Determine the (X, Y) coordinate at the center of the cell enclosing the given text.  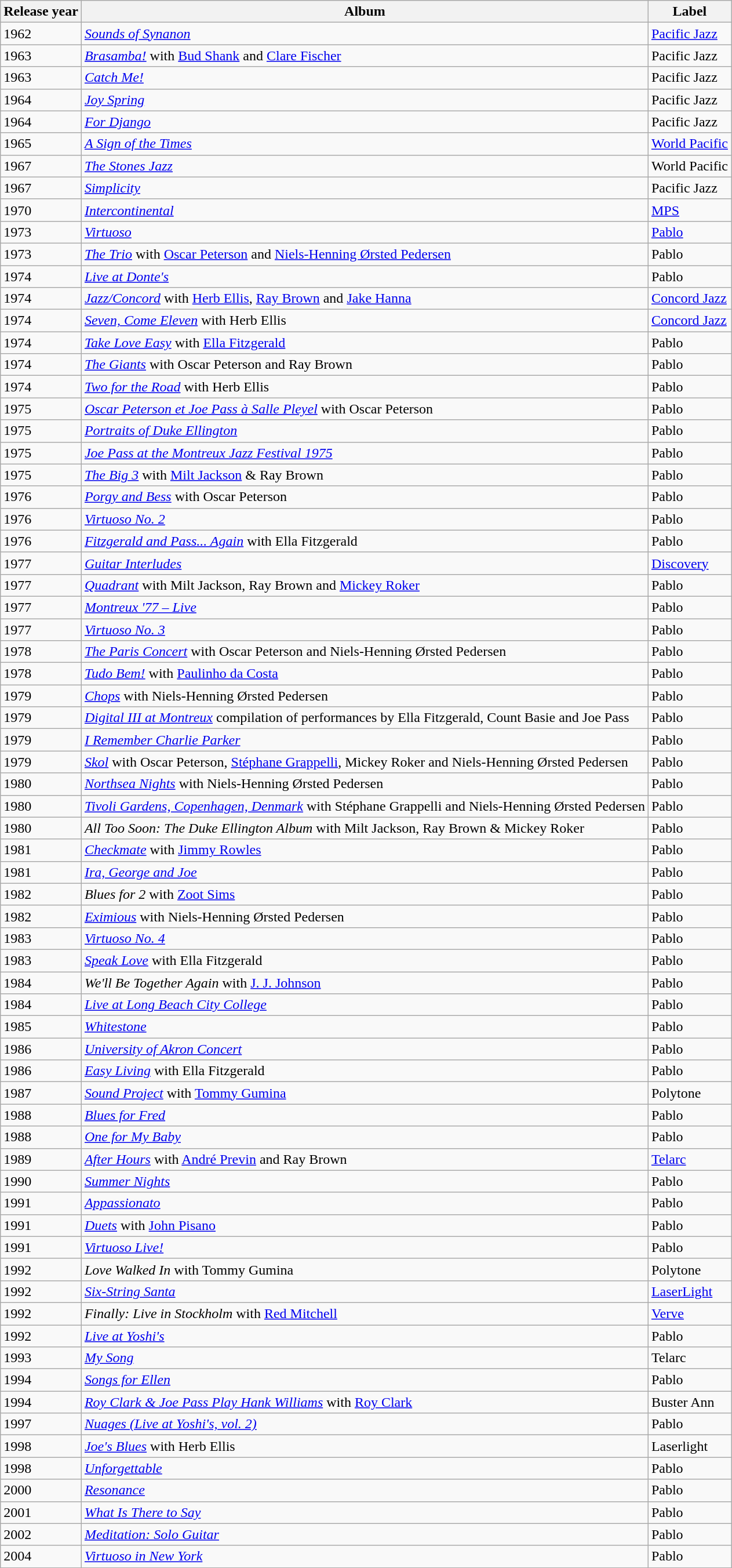
Take Love Easy with Ella Fitzgerald (365, 343)
Ira, George and Joe (365, 872)
Eximious with Niels-Henning Ørsted Pedersen (365, 916)
Fitzgerald and Pass... Again with Ella Fitzgerald (365, 541)
Intercontinental (365, 210)
Buster Ann (690, 1402)
Meditation: Solo Guitar (365, 1534)
Oscar Peterson et Joe Pass à Salle Pleyel with Oscar Peterson (365, 409)
What Is There to Say (365, 1512)
Duets with John Pisano (365, 1225)
Portraits of Duke Ellington (365, 431)
Easy Living with Ella Fitzgerald (365, 1071)
Blues for 2 with Zoot Sims (365, 894)
Virtuoso (365, 232)
Summer Nights (365, 1181)
Virtuoso No. 2 (365, 519)
2002 (41, 1534)
Northsea Nights with Niels-Henning Ørsted Pedersen (365, 784)
Live at Yoshi's (365, 1335)
Tudo Bem! with Paulinho da Costa (365, 674)
1985 (41, 1027)
Virtuoso Live! (365, 1247)
2004 (41, 1556)
Live at Donte's (365, 277)
Resonance (365, 1490)
University of Akron Concert (365, 1049)
Seven, Come Eleven with Herb Ellis (365, 321)
My Song (365, 1358)
Virtuoso No. 3 (365, 629)
For Django (365, 122)
Virtuoso No. 4 (365, 938)
1990 (41, 1181)
Laserlight (690, 1446)
1997 (41, 1424)
The Trio with Oscar Peterson and Niels-Henning Ørsted Pedersen (365, 254)
All Too Soon: The Duke Ellington Album with Milt Jackson, Ray Brown & Mickey Roker (365, 828)
The Big 3 with Milt Jackson & Ray Brown (365, 475)
Release year (41, 12)
Joe's Blues with Herb Ellis (365, 1446)
Digital III at Montreux compilation of performances by Ella Fitzgerald, Count Basie and Joe Pass (365, 718)
Whitestone (365, 1027)
Tivoli Gardens, Copenhagen, Denmark with Stéphane Grappelli and Niels-Henning Ørsted Pedersen (365, 806)
Brasamba! with Bud Shank and Clare Fischer (365, 56)
Jazz/Concord with Herb Ellis, Ray Brown and Jake Hanna (365, 299)
The Stones Jazz (365, 166)
Simplicity (365, 188)
Two for the Road with Herb Ellis (365, 387)
Label (690, 12)
We'll Be Together Again with J. J. Johnson (365, 983)
1987 (41, 1093)
Porgy and Bess with Oscar Peterson (365, 497)
Six-String Santa (365, 1291)
I Remember Charlie Parker (365, 740)
Montreux '77 – Live (365, 607)
Checkmate with Jimmy Rowles (365, 850)
2000 (41, 1490)
Songs for Ellen (365, 1380)
The Giants with Oscar Peterson and Ray Brown (365, 365)
Sounds of Synanon (365, 34)
Catch Me! (365, 78)
LaserLight (690, 1291)
2001 (41, 1512)
Quadrant with Milt Jackson, Ray Brown and Mickey Roker (365, 585)
Finally: Live in Stockholm with Red Mitchell (365, 1313)
Love Walked In with Tommy Gumina (365, 1269)
The Paris Concert with Oscar Peterson and Niels-Henning Ørsted Pedersen (365, 652)
Speak Love with Ella Fitzgerald (365, 960)
1962 (41, 34)
One for My Baby (365, 1137)
Live at Long Beach City College (365, 1005)
1970 (41, 210)
Sound Project with Tommy Gumina (365, 1093)
Skol with Oscar Peterson, Stéphane Grappelli, Mickey Roker and Niels-Henning Ørsted Pedersen (365, 762)
After Hours with André Previn and Ray Brown (365, 1159)
Unforgettable (365, 1468)
Verve (690, 1313)
Appassionato (365, 1203)
MPS (690, 210)
1993 (41, 1358)
Roy Clark & Joe Pass Play Hank Williams with Roy Clark (365, 1402)
Album (365, 12)
Virtuoso in New York (365, 1556)
Nuages (Live at Yoshi's, vol. 2) (365, 1424)
Guitar Interludes (365, 563)
Blues for Fred (365, 1115)
1965 (41, 144)
A Sign of the Times (365, 144)
Joe Pass at the Montreux Jazz Festival 1975 (365, 453)
Joy Spring (365, 100)
Chops with Niels-Henning Ørsted Pedersen (365, 696)
Discovery (690, 563)
1989 (41, 1159)
